Search for the cell housing the specified text and yield its [X, Y] center coordinate. 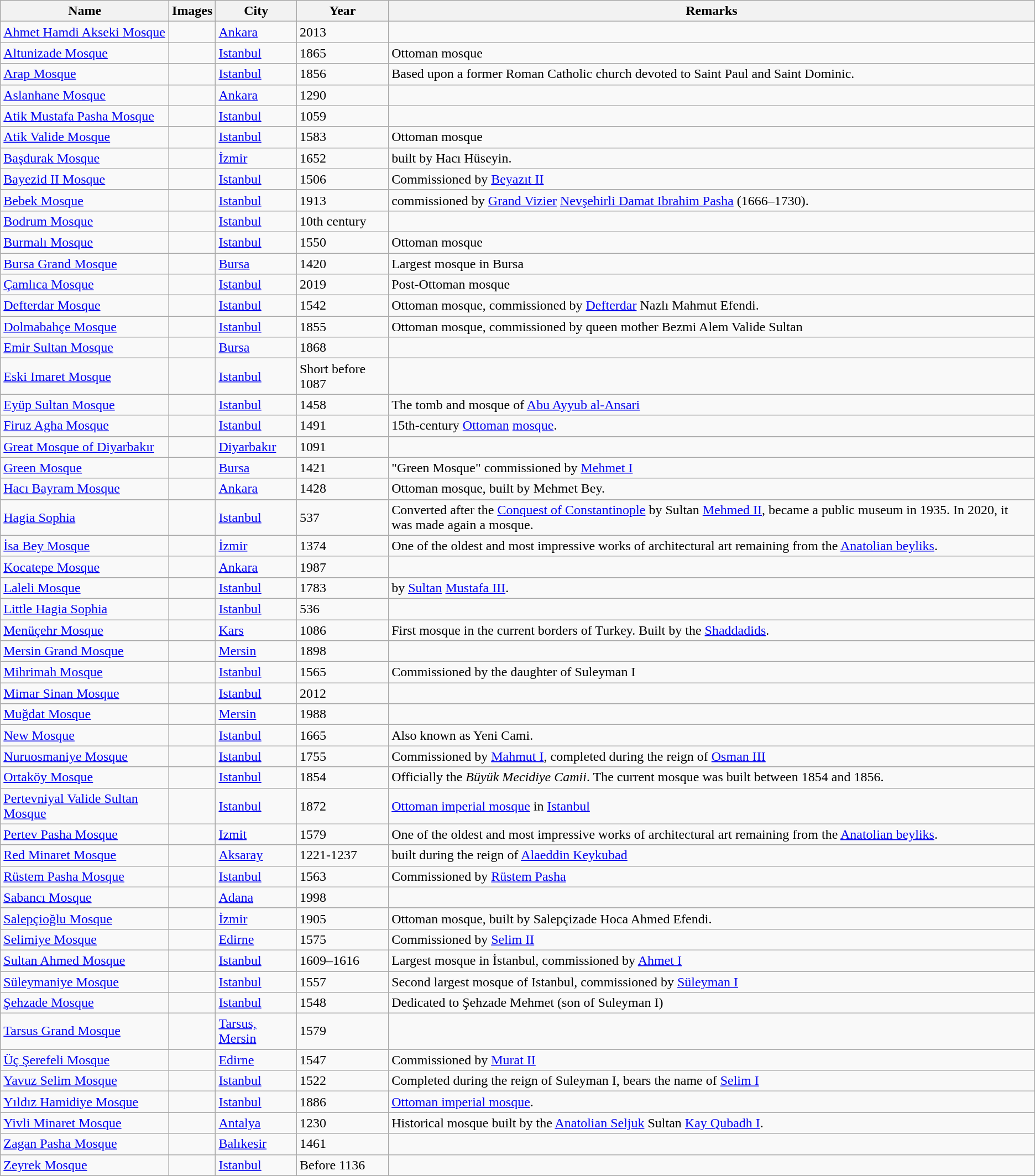
1583 [342, 137]
Üç Şerefeli Mosque [85, 1060]
Mihrimah Mosque [85, 672]
Little Hagia Sophia [85, 609]
10th century [342, 221]
commissioned by Grand Vizier Nevşehirli Damat Ibrahim Pasha (1666–1730). [712, 200]
1550 [342, 242]
Also known as Yeni Cami. [712, 735]
Antalya [257, 1123]
2013 [342, 32]
1665 [342, 735]
Pertev Pasha Mosque [85, 834]
Diyarbakır [257, 447]
Converted after the Conquest of Constantinople by Sultan Mehmed II, became a public museum in 1935. In 2020, it was made again a mosque. [712, 518]
Year [342, 11]
Short before 1087 [342, 376]
2012 [342, 693]
Bodrum Mosque [85, 221]
Tarsus, Mersin [257, 1032]
Completed during the reign of Suleyman I, bears the name of Selim I [712, 1081]
Laleli Mosque [85, 588]
Eyüp Sultan Mosque [85, 405]
1868 [342, 348]
1998 [342, 897]
Commissioned by Beyazıt II [712, 179]
1987 [342, 567]
Great Mosque of Diyarbakır [85, 447]
Based upon a former Roman Catholic church devoted to Saint Paul and Saint Dominic. [712, 74]
1913 [342, 200]
1565 [342, 672]
Nuruosmaniye Mosque [85, 756]
Hagia Sophia [85, 518]
Dolmabahçe Mosque [85, 327]
built during the reign of Alaeddin Keykubad [712, 855]
Kars [257, 630]
1575 [342, 939]
The tomb and mosque of Abu Ayyub al-Ansari [712, 405]
Sabancı Mosque [85, 897]
Yıldız Hamidiye Mosque [85, 1102]
Yivli Minaret Mosque [85, 1123]
İsa Bey Mosque [85, 546]
Post-Ottoman mosque [712, 285]
Başdurak Mosque [85, 158]
Balıkesir [257, 1144]
1988 [342, 714]
Zeyrek Mosque [85, 1165]
Altunizade Mosque [85, 53]
built by Hacı Hüseyin. [712, 158]
1557 [342, 981]
Ottoman mosque, commissioned by Defterdar Nazlı Mahmut Efendi. [712, 306]
Officially the Büyük Mecidiye Camii. The current mosque was built between 1854 and 1856. [712, 777]
Sultan Ahmed Mosque [85, 960]
"Green Mosque" commissioned by Mehmet I [712, 468]
Hacı Bayram Mosque [85, 489]
1461 [342, 1144]
Green Mosque [85, 468]
Tarsus Grand Mosque [85, 1032]
Eski Imaret Mosque [85, 376]
Arap Mosque [85, 74]
Images [192, 11]
1522 [342, 1081]
1783 [342, 588]
1420 [342, 264]
15th-century Ottoman mosque. [712, 426]
1652 [342, 158]
Ortaköy Mosque [85, 777]
536 [342, 609]
Aslanhane Mosque [85, 95]
Rüstem Pasha Mosque [85, 876]
Ottoman mosque, built by Mehmet Bey. [712, 489]
Red Minaret Mosque [85, 855]
Mimar Sinan Mosque [85, 693]
Süleymaniye Mosque [85, 981]
1855 [342, 327]
Largest mosque in İstanbul, commissioned by Ahmet I [712, 960]
1548 [342, 1003]
1872 [342, 806]
Largest mosque in Bursa [712, 264]
Bebek Mosque [85, 200]
1491 [342, 426]
1856 [342, 74]
Adana [257, 897]
1506 [342, 179]
1905 [342, 918]
Zagan Pasha Mosque [85, 1144]
Commissioned by Selim II [712, 939]
1547 [342, 1060]
1458 [342, 405]
537 [342, 518]
1374 [342, 546]
1428 [342, 489]
1221-1237 [342, 855]
1059 [342, 116]
Çamlıca Mosque [85, 285]
Selimiye Mosque [85, 939]
Defterdar Mosque [85, 306]
1290 [342, 95]
First mosque in the current borders of Turkey. Built by the Shaddadids. [712, 630]
1898 [342, 651]
1854 [342, 777]
1563 [342, 876]
1755 [342, 756]
New Mosque [85, 735]
Aksaray [257, 855]
Salepçioğlu Mosque [85, 918]
Kocatepe Mosque [85, 567]
Commissioned by Murat II [712, 1060]
City [257, 11]
Menüçehr Mosque [85, 630]
Muğdat Mosque [85, 714]
Yavuz Selim Mosque [85, 1081]
Izmit [257, 834]
Ottoman mosque, built by Salepçizade Hoca Ahmed Efendi. [712, 918]
Second largest mosque of Istanbul, commissioned by Süleyman I [712, 981]
Name [85, 11]
Bursa Grand Mosque [85, 264]
1230 [342, 1123]
Bayezid II Mosque [85, 179]
1542 [342, 306]
Dedicated to Şehzade Mehmet (son of Suleyman I) [712, 1003]
Burmalı Mosque [85, 242]
2019 [342, 285]
Mersin Grand Mosque [85, 651]
Pertevniyal Valide Sultan Mosque [85, 806]
Commissioned by Mahmut I, completed during the reign of Osman III [712, 756]
1086 [342, 630]
Commissioned by Rüstem Pasha [712, 876]
Ottoman imperial mosque. [712, 1102]
Commissioned by the daughter of Suleyman I [712, 672]
Atik Mustafa Pasha Mosque [85, 116]
1421 [342, 468]
Emir Sultan Mosque [85, 348]
Ottoman imperial mosque in Istanbul [712, 806]
Ahmet Hamdi Akseki Mosque [85, 32]
Şehzade Mosque [85, 1003]
1609–1616 [342, 960]
Firuz Agha Mosque [85, 426]
by Sultan Mustafa III. [712, 588]
1865 [342, 53]
Remarks [712, 11]
Historical mosque built by the Anatolian Seljuk Sultan Kay Qubadh I. [712, 1123]
1091 [342, 447]
Before 1136 [342, 1165]
Atik Valide Mosque [85, 137]
Ottoman mosque, commissioned by queen mother Bezmi Alem Valide Sultan [712, 327]
1886 [342, 1102]
